Identify which cell holds the provided text, then report its (X, Y) central coordinate. 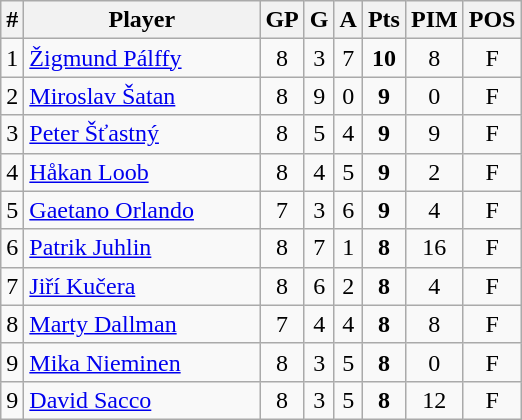
16 (434, 248)
POS (492, 20)
Gaetano Orlando (142, 210)
12 (434, 400)
Mika Nieminen (142, 362)
Žigmund Pálffy (142, 58)
GP (282, 20)
A (348, 20)
Player (142, 20)
10 (384, 58)
Jiří Kučera (142, 286)
Pts (384, 20)
Patrik Juhlin (142, 248)
Marty Dallman (142, 324)
PIM (434, 20)
Miroslav Šatan (142, 96)
David Sacco (142, 400)
G (319, 20)
Håkan Loob (142, 172)
Peter Šťastný (142, 134)
# (12, 20)
